Pinpoint the cell where the given text exists, returning its [x, y] midpoint coordinate. 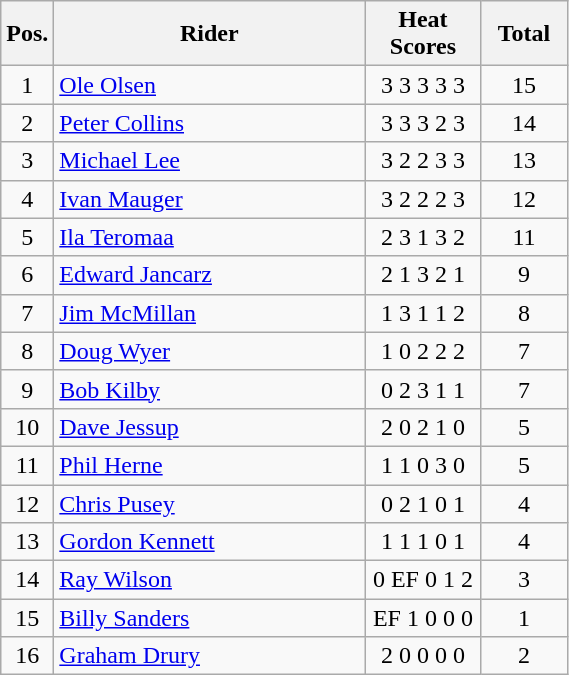
16 [28, 656]
Total [524, 34]
3 2 2 3 3 [423, 161]
Doug Wyer [210, 351]
Rider [210, 34]
Jim McMillan [210, 313]
1 1 1 0 1 [423, 542]
Phil Herne [210, 465]
2 1 3 2 1 [423, 275]
0 2 1 0 1 [423, 503]
Billy Sanders [210, 618]
Ray Wilson [210, 580]
2 0 0 0 0 [423, 656]
Ivan Mauger [210, 199]
10 [28, 427]
Graham Drury [210, 656]
Ila Teromaa [210, 237]
EF 1 0 0 0 [423, 618]
1 1 0 3 0 [423, 465]
0 2 3 1 1 [423, 389]
Pos. [28, 34]
0 EF 0 1 2 [423, 580]
Heat Scores [423, 34]
2 3 1 3 2 [423, 237]
2 0 2 1 0 [423, 427]
Bob Kilby [210, 389]
Gordon Kennett [210, 542]
1 0 2 2 2 [423, 351]
Peter Collins [210, 123]
Ole Olsen [210, 85]
3 3 3 3 3 [423, 85]
3 3 3 2 3 [423, 123]
Edward Jancarz [210, 275]
1 3 1 1 2 [423, 313]
Michael Lee [210, 161]
3 2 2 2 3 [423, 199]
Dave Jessup [210, 427]
Chris Pusey [210, 503]
6 [28, 275]
